Find where the given text appears and provide that cell's center as (x, y) coordinate. 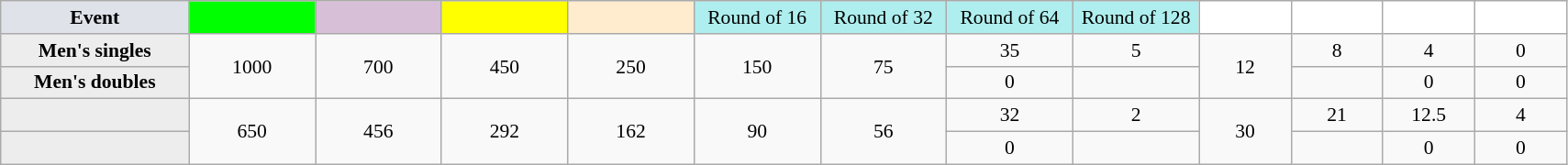
30 (1245, 132)
90 (757, 132)
21 (1337, 115)
292 (505, 132)
450 (505, 66)
Round of 64 (1010, 17)
12 (1245, 66)
150 (757, 66)
250 (631, 66)
32 (1010, 115)
2 (1136, 115)
Round of 32 (884, 17)
56 (884, 132)
456 (379, 132)
75 (884, 66)
162 (631, 132)
35 (1010, 50)
700 (379, 66)
Round of 128 (1136, 17)
Event (95, 17)
8 (1337, 50)
12.5 (1429, 115)
1000 (252, 66)
5 (1136, 50)
650 (252, 132)
Men's singles (95, 50)
Men's doubles (95, 82)
Round of 16 (757, 17)
